Provide the [x, y] coordinate of the cell's center where the given text is located.  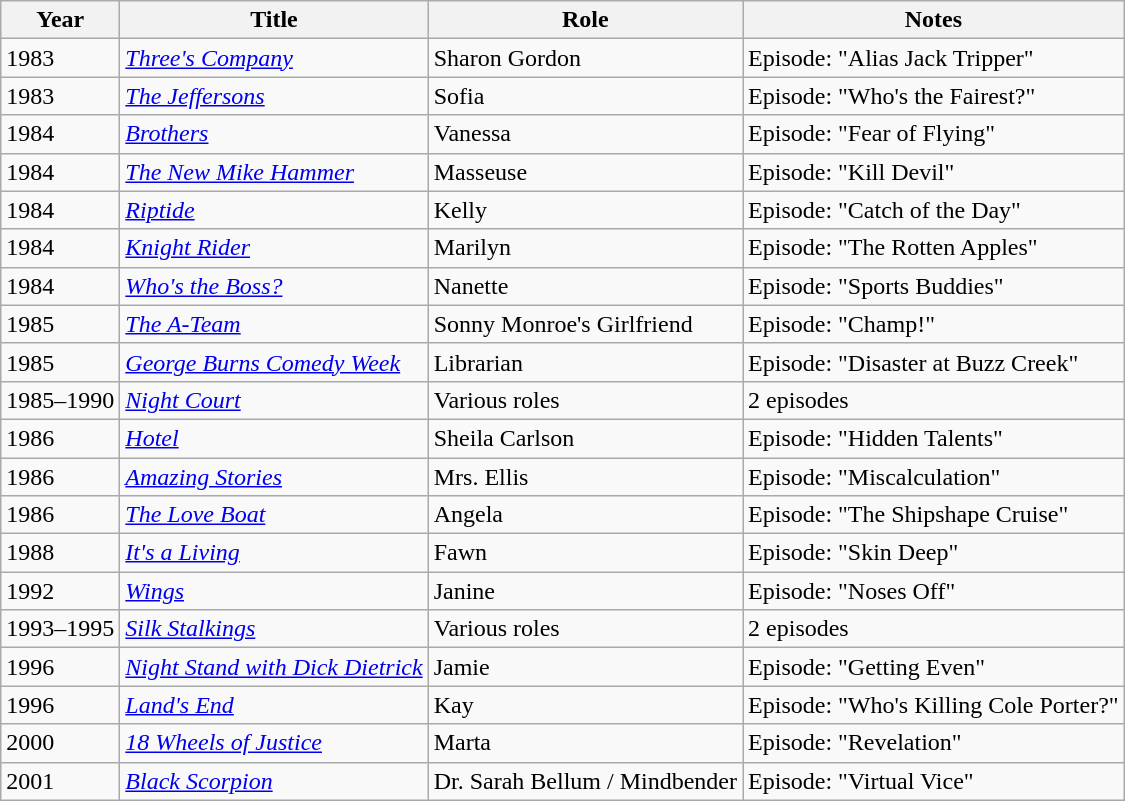
2001 [60, 781]
Night Stand with Dick Dietrick [274, 667]
1985–1990 [60, 400]
Episode: "Virtual Vice" [934, 781]
Nanette [585, 286]
Episode: "The Shipshape Cruise" [934, 515]
Hotel [274, 438]
18 Wheels of Justice [274, 743]
1993–1995 [60, 629]
It's a Living [274, 553]
George Burns Comedy Week [274, 362]
Episode: "Skin Deep" [934, 553]
Episode: "Who's Killing Cole Porter?" [934, 705]
Episode: "Hidden Talents" [934, 438]
Year [60, 20]
Kelly [585, 210]
Dr. Sarah Bellum / Mindbender [585, 781]
1992 [60, 591]
Episode: "Disaster at Buzz Creek" [934, 362]
Sheila Carlson [585, 438]
Episode: "Alias Jack Tripper" [934, 58]
Episode: "Noses Off" [934, 591]
Angela [585, 515]
Episode: "Miscalculation" [934, 477]
Mrs. Ellis [585, 477]
Fawn [585, 553]
Wings [274, 591]
Sofia [585, 96]
Episode: "Catch of the Day" [934, 210]
Librarian [585, 362]
Black Scorpion [274, 781]
Three's Company [274, 58]
Episode: "Champ!" [934, 324]
Jamie [585, 667]
Masseuse [585, 172]
Notes [934, 20]
The Love Boat [274, 515]
The New Mike Hammer [274, 172]
Vanessa [585, 134]
Episode: "The Rotten Apples" [934, 248]
Sonny Monroe's Girlfriend [585, 324]
Marilyn [585, 248]
Episode: "Kill Devil" [934, 172]
The Jeffersons [274, 96]
Episode: "Fear of Flying" [934, 134]
Silk Stalkings [274, 629]
Episode: "Getting Even" [934, 667]
Janine [585, 591]
Kay [585, 705]
Brothers [274, 134]
Title [274, 20]
Riptide [274, 210]
Role [585, 20]
Sharon Gordon [585, 58]
Episode: "Sports Buddies" [934, 286]
Marta [585, 743]
Land's End [274, 705]
Night Court [274, 400]
Episode: "Who's the Fairest?" [934, 96]
1988 [60, 553]
Amazing Stories [274, 477]
Episode: "Revelation" [934, 743]
2000 [60, 743]
Knight Rider [274, 248]
Who's the Boss? [274, 286]
The A-Team [274, 324]
